Scan for the cell matching the given text and deliver its [x, y] coordinate at center. 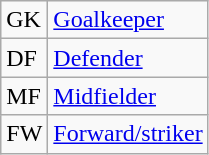
Goalkeeper [128, 20]
Midfielder [128, 96]
MF [24, 96]
Forward/striker [128, 134]
DF [24, 58]
GK [24, 20]
FW [24, 134]
Defender [128, 58]
